Output the (X, Y) coordinate of the center of the cell containing the given text.  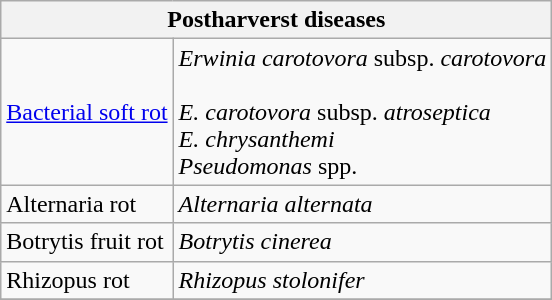
Botrytis fruit rot (87, 242)
Bacterial soft rot (87, 112)
Erwinia carotovora subsp. carotovoraE. carotovora subsp. atroseptica E. chrysanthemi Pseudomonas spp. (362, 112)
Alternaria rot (87, 204)
Postharverst diseases (276, 20)
Alternaria alternata (362, 204)
Rhizopus stolonifer (362, 280)
Botrytis cinerea (362, 242)
Rhizopus rot (87, 280)
